Detect which cell encompasses the target text, then output its [X, Y] center coordinate. 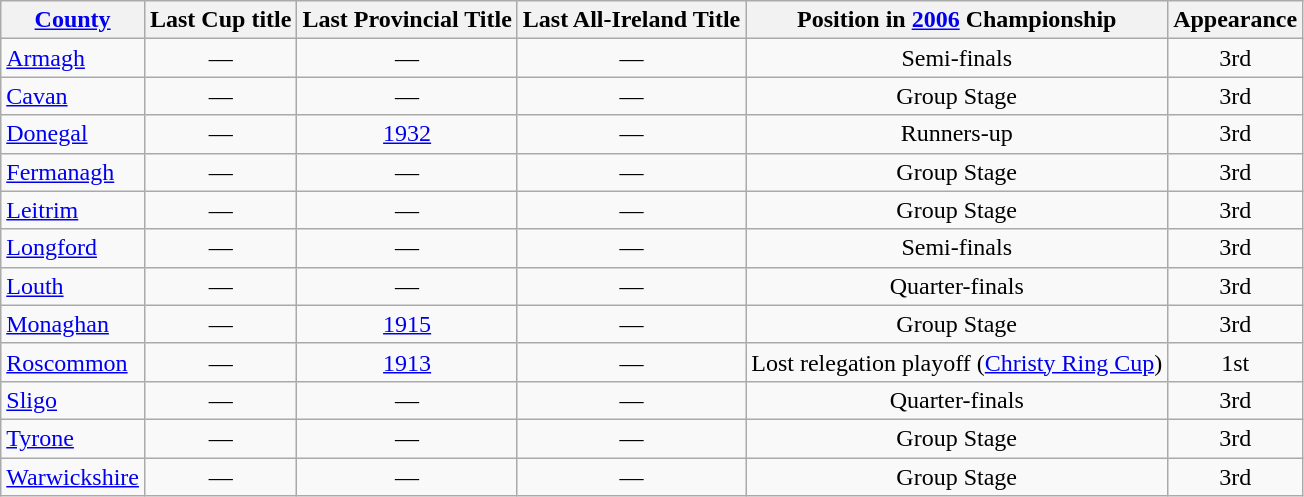
Runners-up [957, 134]
Leitrim [73, 210]
County [73, 20]
Roscommon [73, 362]
1913 [407, 362]
Longford [73, 248]
Position in 2006 Championship [957, 20]
Fermanagh [73, 172]
Donegal [73, 134]
1st [1236, 362]
Last Provincial Title [407, 20]
1915 [407, 324]
Monaghan [73, 324]
Appearance [1236, 20]
Warwickshire [73, 477]
Tyrone [73, 438]
Armagh [73, 58]
1932 [407, 134]
Last Cup title [220, 20]
Louth [73, 286]
Lost relegation playoff (Christy Ring Cup) [957, 362]
Cavan [73, 96]
Sligo [73, 400]
Last All-Ireland Title [631, 20]
